Pinpoint the cell where the given text exists, returning its [X, Y] midpoint coordinate. 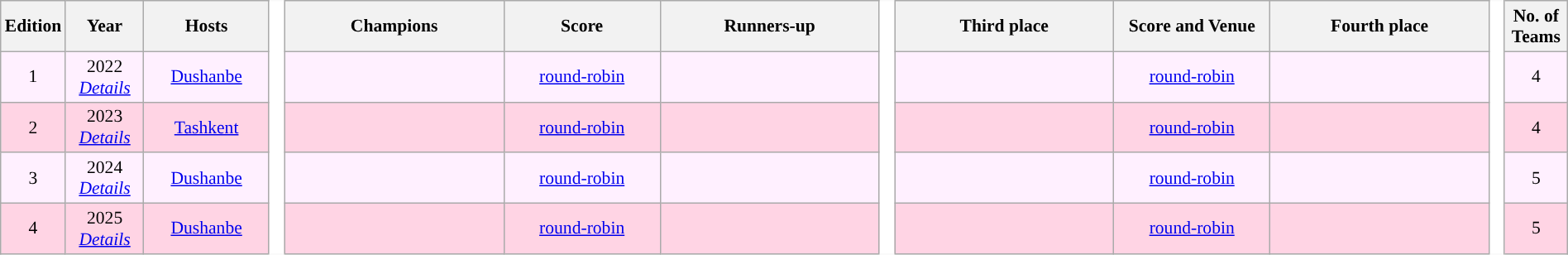
2 [33, 127]
2025Details [104, 229]
1 [33, 76]
Edition [33, 26]
3 [33, 179]
Tashkent [207, 127]
2023Details [104, 127]
Hosts [207, 26]
Third place [1004, 26]
No. of Teams [1536, 26]
Fourth place [1379, 26]
Runners-up [769, 26]
2024Details [104, 179]
Year [104, 26]
Score and Venue [1193, 26]
Score [582, 26]
2022Details [104, 76]
Champions [394, 26]
